Find where the given text appears and provide that cell's center as [X, Y] coordinate. 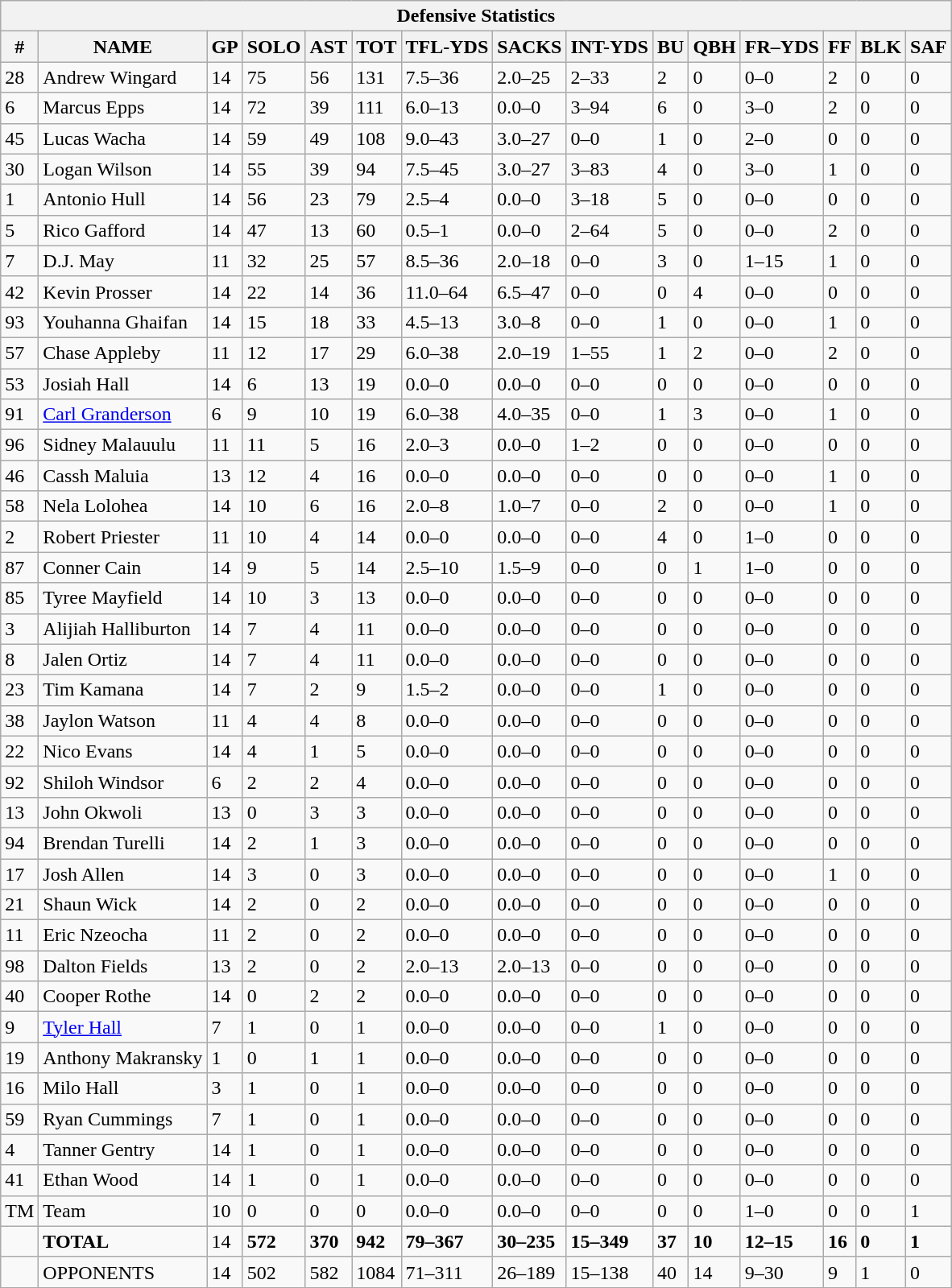
Andrew Wingard [122, 77]
21 [19, 905]
30–235 [530, 1241]
79 [377, 200]
25 [329, 261]
75 [274, 77]
FF [839, 47]
1084 [377, 1272]
41 [19, 1180]
36 [377, 291]
87 [19, 568]
Josiah Hall [122, 384]
111 [377, 108]
91 [19, 415]
32 [274, 261]
AST [329, 47]
30 [19, 169]
15–349 [610, 1241]
4.5–13 [447, 322]
42 [19, 291]
Shaun Wick [122, 905]
Rico Gafford [122, 230]
Antonio Hull [122, 200]
Alijiah Halliburton [122, 629]
TFL-YDS [447, 47]
NAME [122, 47]
370 [329, 1241]
Youhanna Ghaifan [122, 322]
79–367 [447, 1241]
QBH [714, 47]
Eric Nzeocha [122, 935]
FR–YDS [781, 47]
1.0–7 [530, 506]
SAF [929, 47]
Dalton Fields [122, 966]
SOLO [274, 47]
Josh Allen [122, 873]
Nela Lolohea [122, 506]
2.0–19 [530, 353]
7.5–45 [447, 169]
28 [19, 77]
Jalen Ortiz [122, 659]
29 [377, 353]
85 [19, 598]
BU [670, 47]
Cooper Rothe [122, 997]
55 [274, 169]
Jaylon Watson [122, 720]
45 [19, 138]
Cassh Maluia [122, 476]
Carl Granderson [122, 415]
33 [377, 322]
John Okwoli [122, 812]
502 [274, 1272]
572 [274, 1241]
6.5–47 [530, 291]
Defensive Statistics [476, 16]
11.0–64 [447, 291]
Marcus Epps [122, 108]
Robert Priester [122, 537]
Logan Wilson [122, 169]
Shiloh Windsor [122, 782]
2.0–25 [530, 77]
6.0–13 [447, 108]
582 [329, 1272]
2.0–3 [447, 445]
Tanner Gentry [122, 1150]
26–189 [530, 1272]
18 [329, 322]
SACKS [530, 47]
2.0–18 [530, 261]
108 [377, 138]
942 [377, 1241]
49 [329, 138]
7.5–36 [447, 77]
3–83 [610, 169]
Nico Evans [122, 751]
Lucas Wacha [122, 138]
93 [19, 322]
Chase Appleby [122, 353]
2–64 [610, 230]
15–138 [610, 1272]
47 [274, 230]
1–15 [781, 261]
Ryan Cummings [122, 1119]
9.0–43 [447, 138]
2.5–4 [447, 200]
Kevin Prosser [122, 291]
Tim Kamana [122, 690]
37 [670, 1241]
71–311 [447, 1272]
Conner Cain [122, 568]
0.5–1 [447, 230]
TOTAL [122, 1241]
Tyler Hall [122, 1027]
2.5–10 [447, 568]
GP [225, 47]
53 [19, 384]
46 [19, 476]
2.0–8 [447, 506]
OPPONENTS [122, 1272]
Tyree Mayfield [122, 598]
131 [377, 77]
3.0–8 [530, 322]
92 [19, 782]
TM [19, 1211]
3–94 [610, 108]
Milo Hall [122, 1088]
Anthony Makransky [122, 1058]
D.J. May [122, 261]
98 [19, 966]
72 [274, 108]
Sidney Malauulu [122, 445]
60 [377, 230]
38 [19, 720]
BLK [881, 47]
3–18 [610, 200]
8.5–36 [447, 261]
Ethan Wood [122, 1180]
# [19, 47]
1.5–2 [447, 690]
1–55 [610, 353]
2–0 [781, 138]
INT-YDS [610, 47]
12–15 [781, 1241]
1.5–9 [530, 568]
2–33 [610, 77]
1–2 [610, 445]
9–30 [781, 1272]
TOT [377, 47]
96 [19, 445]
58 [19, 506]
15 [274, 322]
Team [122, 1211]
4.0–35 [530, 415]
Brendan Turelli [122, 843]
